Provide the (X, Y) coordinate of the cell's center where the given text is located.  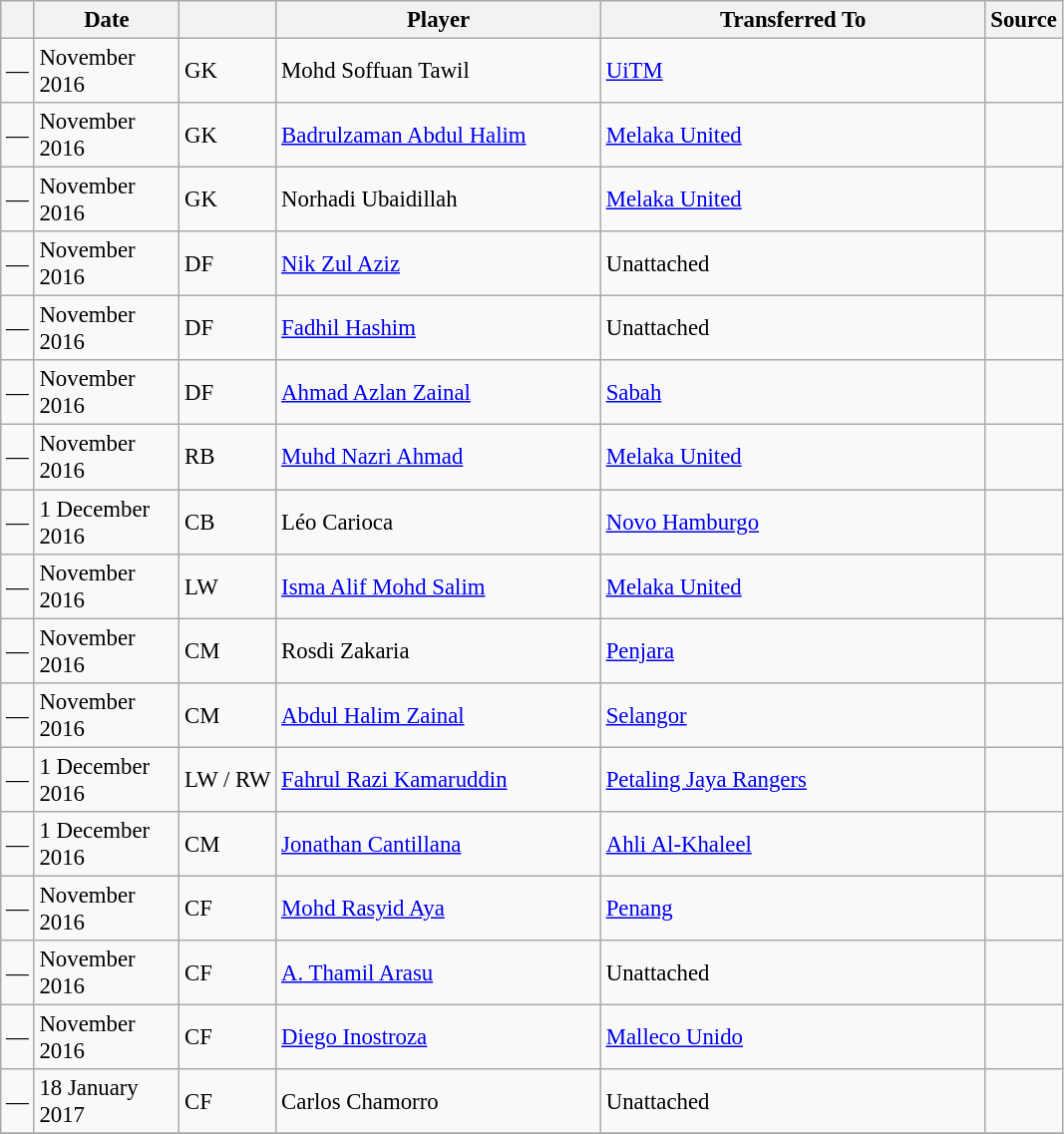
Malleco Unido (793, 1037)
Carlos Chamorro (439, 1101)
CB (227, 523)
Léo Carioca (439, 523)
Ahmad Azlan Zainal (439, 393)
RB (227, 457)
Fadhil Hashim (439, 329)
Nik Zul Aziz (439, 263)
Abdul Halim Zainal (439, 714)
Penang (793, 908)
Fahrul Razi Kamaruddin (439, 780)
LW (227, 586)
Novo Hamburgo (793, 523)
LW / RW (227, 780)
Rosdi Zakaria (439, 650)
18 January 2017 (107, 1101)
Isma Alif Mohd Salim (439, 586)
Mohd Soffuan Tawil (439, 72)
Diego Inostroza (439, 1037)
Petaling Jaya Rangers (793, 780)
Sabah (793, 393)
Mohd Rasyid Aya (439, 908)
A. Thamil Arasu (439, 973)
Penjara (793, 650)
Jonathan Cantillana (439, 844)
Norhadi Ubaidillah (439, 199)
Player (439, 20)
Source (1023, 20)
Transferred To (793, 20)
Badrulzaman Abdul Halim (439, 136)
Selangor (793, 714)
Ahli Al-Khaleel (793, 844)
Muhd Nazri Ahmad (439, 457)
UiTM (793, 72)
Date (107, 20)
